Extract the (x, y) coordinate from the center of the cell holding the provided text.  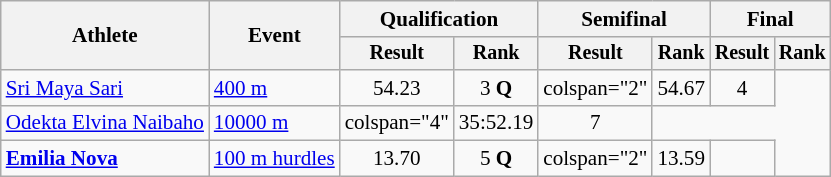
Event (274, 36)
Odekta Elvina Naibaho (105, 122)
10000 m (274, 122)
Final (770, 18)
Qualification (440, 18)
Emilia Nova (105, 158)
Athlete (105, 36)
54.23 (397, 88)
35:52.19 (496, 122)
400 m (274, 88)
Semifinal (624, 18)
5 Q (496, 158)
3 Q (496, 88)
colspan="4" (397, 122)
100 m hurdles (274, 158)
54.67 (680, 88)
Sri Maya Sari (105, 88)
4 (742, 88)
7 (595, 122)
13.59 (680, 158)
13.70 (397, 158)
